Detect which cell encompasses the target text, then output its (X, Y) center coordinate. 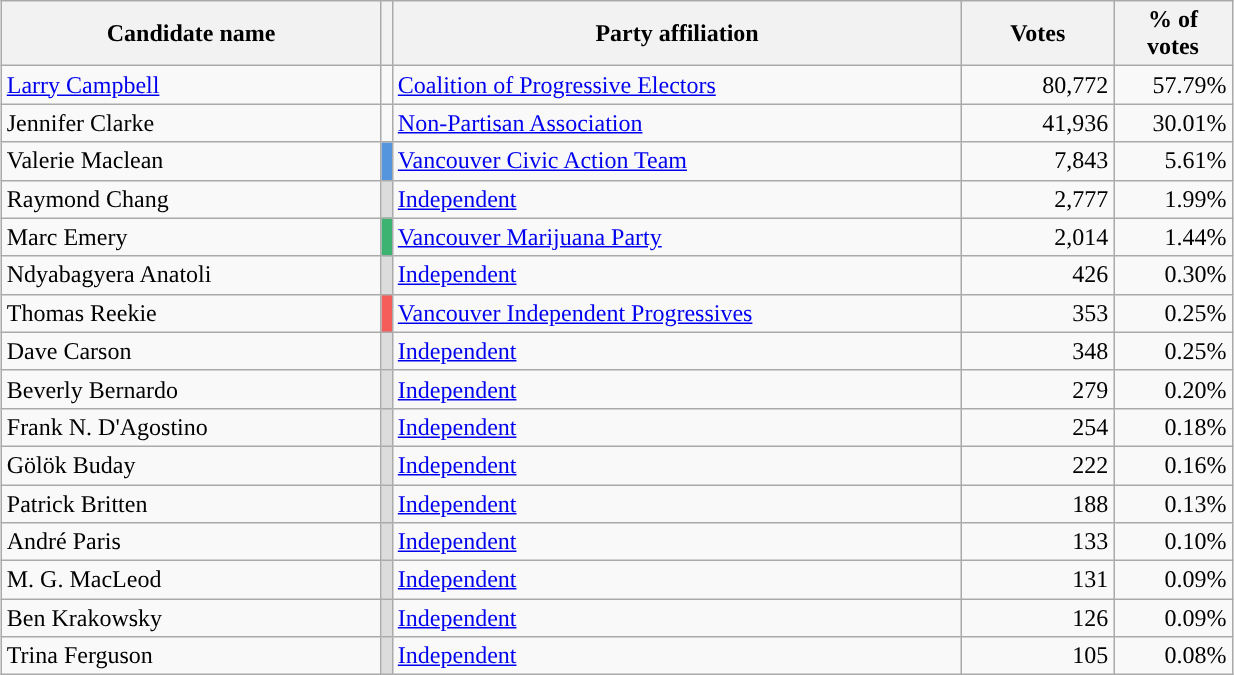
0.08% (1173, 656)
Patrick Britten (191, 503)
Vancouver Marijuana Party (677, 237)
Votes (1038, 34)
1.44% (1173, 237)
Ben Krakowsky (191, 618)
Beverly Bernardo (191, 389)
M. G. MacLeod (191, 580)
105 (1038, 656)
41,936 (1038, 123)
Candidate name (191, 34)
0.16% (1173, 465)
279 (1038, 389)
57.79% (1173, 85)
131 (1038, 580)
Non-Partisan Association (677, 123)
0.30% (1173, 275)
348 (1038, 351)
Raymond Chang (191, 199)
1.99% (1173, 199)
188 (1038, 503)
80,772 (1038, 85)
Dave Carson (191, 351)
0.20% (1173, 389)
Gölök Buday (191, 465)
7,843 (1038, 161)
Valerie Maclean (191, 161)
254 (1038, 427)
30.01% (1173, 123)
Coalition of Progressive Electors (677, 85)
222 (1038, 465)
2,777 (1038, 199)
2,014 (1038, 237)
Vancouver Civic Action Team (677, 161)
0.10% (1173, 542)
353 (1038, 313)
% of votes (1173, 34)
0.18% (1173, 427)
Larry Campbell (191, 85)
126 (1038, 618)
Marc Emery (191, 237)
426 (1038, 275)
Trina Ferguson (191, 656)
Ndyabagyera Anatoli (191, 275)
Vancouver Independent Progressives (677, 313)
133 (1038, 542)
Thomas Reekie (191, 313)
Party affiliation (677, 34)
0.13% (1173, 503)
Jennifer Clarke (191, 123)
André Paris (191, 542)
5.61% (1173, 161)
Frank N. D'Agostino (191, 427)
